Find where the given text appears and provide that cell's center as (X, Y) coordinate. 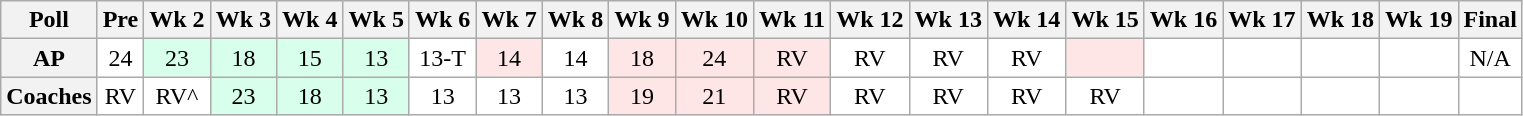
13-T (442, 58)
Wk 10 (714, 20)
Wk 9 (642, 20)
Wk 14 (1026, 20)
Wk 8 (575, 20)
Wk 13 (948, 20)
Wk 12 (870, 20)
Wk 6 (442, 20)
Wk 7 (509, 20)
RV^ (177, 96)
Final (1490, 20)
Wk 18 (1340, 20)
Pre (120, 20)
Wk 3 (243, 20)
15 (310, 58)
Poll (49, 20)
Wk 2 (177, 20)
Wk 15 (1105, 20)
N/A (1490, 58)
Coaches (49, 96)
Wk 5 (376, 20)
AP (49, 58)
21 (714, 96)
Wk 4 (310, 20)
19 (642, 96)
Wk 19 (1419, 20)
Wk 17 (1262, 20)
Wk 16 (1183, 20)
Wk 11 (792, 20)
